Find where the given text appears and provide that cell's center as (X, Y) coordinate. 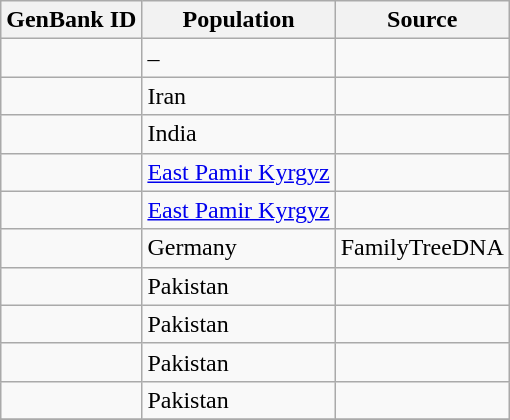
– (238, 58)
Source (422, 20)
Germany (238, 248)
Iran (238, 96)
Population (238, 20)
FamilyTreeDNA (422, 248)
GenBank ID (72, 20)
India (238, 134)
